Return the (x, y) coordinate for the center point of the cell that contains the specified text.  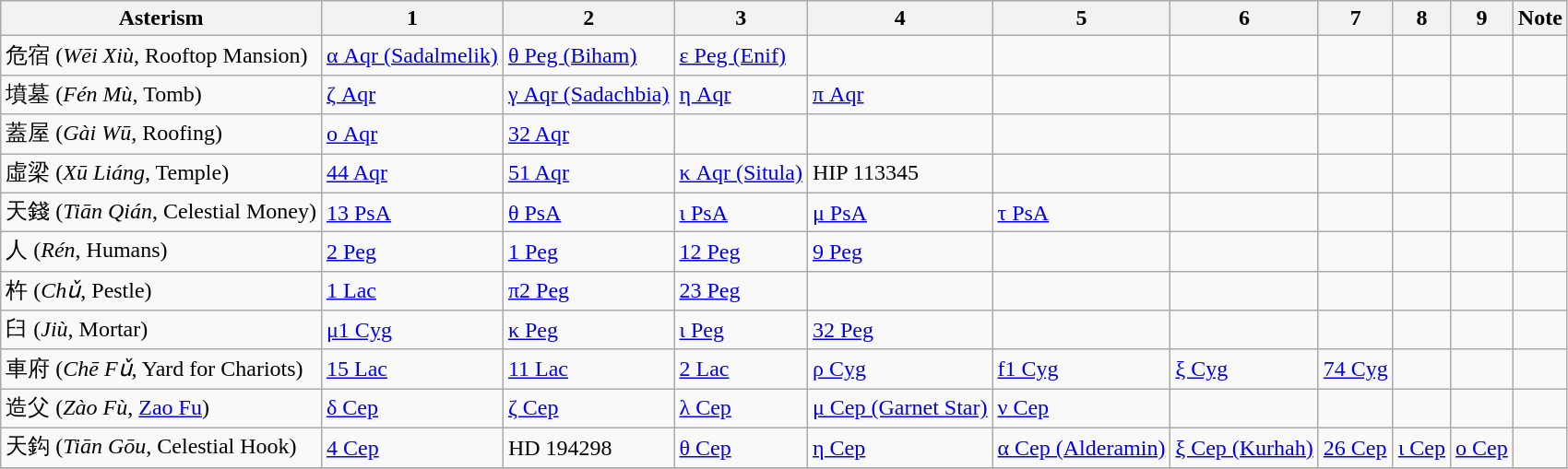
ξ Cep (Kurhah) (1244, 448)
2 Peg (411, 252)
4 (900, 18)
ξ Cyg (1244, 369)
7 (1356, 18)
3 (741, 18)
人 (Rén, Humans) (161, 252)
6 (1244, 18)
θ PsA (588, 212)
Note (1540, 18)
ι Cep (1421, 448)
ζ Cep (588, 409)
12 Peg (741, 252)
ρ Cyg (900, 369)
危宿 (Wēi Xiù, Rooftop Mansion) (161, 55)
ο Cep (1482, 448)
π Aqr (900, 94)
μ1 Cyg (411, 330)
1 Peg (588, 252)
ι Peg (741, 330)
η Cep (900, 448)
造父 (Zào Fù, Zao Fu) (161, 409)
8 (1421, 18)
9 Peg (900, 252)
λ Cep (741, 409)
μ PsA (900, 212)
τ PsA (1081, 212)
13 PsA (411, 212)
θ Cep (741, 448)
ε Peg (Enif) (741, 55)
32 Peg (900, 330)
1 Lac (411, 291)
5 (1081, 18)
虛梁 (Xū Liáng, Temple) (161, 173)
κ Peg (588, 330)
HIP 113345 (900, 173)
74 Cyg (1356, 369)
ζ Aqr (411, 94)
2 Lac (741, 369)
μ Cep (Garnet Star) (900, 409)
α Aqr (Sadalmelik) (411, 55)
θ Peg (Biham) (588, 55)
天鈎 (Tiān Gōu, Celestial Hook) (161, 448)
ο Aqr (411, 135)
f1 Cyg (1081, 369)
11 Lac (588, 369)
2 (588, 18)
蓋屋 (Gài Wū, Roofing) (161, 135)
天錢 (Tiān Qián, Celestial Money) (161, 212)
44 Aqr (411, 173)
4 Cep (411, 448)
HD 194298 (588, 448)
51 Aqr (588, 173)
杵 (Chǔ, Pestle) (161, 291)
23 Peg (741, 291)
26 Cep (1356, 448)
車府 (Chē Fǔ, Yard for Chariots) (161, 369)
κ Aqr (Situla) (741, 173)
臼 (Jiù, Mortar) (161, 330)
ι PsA (741, 212)
Asterism (161, 18)
墳墓 (Fén Mù, Tomb) (161, 94)
15 Lac (411, 369)
α Cep (Alderamin) (1081, 448)
π2 Peg (588, 291)
1 (411, 18)
γ Aqr (Sadachbia) (588, 94)
δ Cep (411, 409)
9 (1482, 18)
ν Cep (1081, 409)
η Aqr (741, 94)
32 Aqr (588, 135)
